Pinpoint the cell where the given text exists, returning its (x, y) midpoint coordinate. 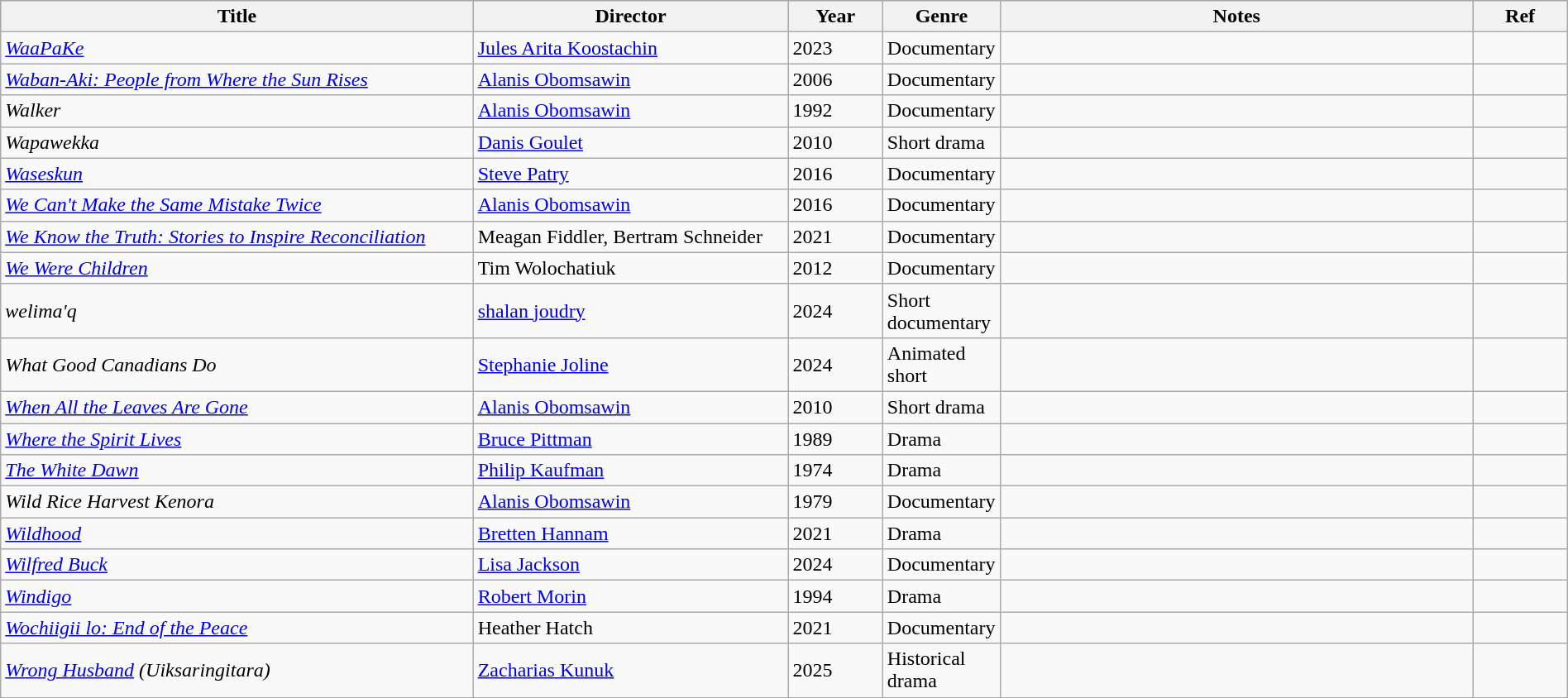
Wapawekka (237, 142)
1974 (835, 471)
Waseskun (237, 174)
Notes (1237, 17)
Heather Hatch (630, 628)
Year (835, 17)
Danis Goulet (630, 142)
Wild Rice Harvest Kenora (237, 502)
We Know the Truth: Stories to Inspire Reconciliation (237, 237)
2006 (835, 79)
Windigo (237, 596)
Philip Kaufman (630, 471)
Tim Wolochatiuk (630, 268)
When All the Leaves Are Gone (237, 407)
Wochiigii lo: End of the Peace (237, 628)
Walker (237, 111)
welima'q (237, 311)
We Were Children (237, 268)
Historical drama (941, 670)
2023 (835, 48)
1992 (835, 111)
1979 (835, 502)
Bretten Hannam (630, 533)
Robert Morin (630, 596)
Wilfred Buck (237, 565)
Meagan Fiddler, Bertram Schneider (630, 237)
shalan joudry (630, 311)
1994 (835, 596)
1989 (835, 439)
Waban-Aki: People from Where the Sun Rises (237, 79)
2012 (835, 268)
Zacharias Kunuk (630, 670)
Wildhood (237, 533)
Where the Spirit Lives (237, 439)
Steve Patry (630, 174)
The White Dawn (237, 471)
Short documentary (941, 311)
Animated short (941, 364)
Jules Arita Koostachin (630, 48)
Genre (941, 17)
2025 (835, 670)
Title (237, 17)
What Good Canadians Do (237, 364)
Stephanie Joline (630, 364)
Lisa Jackson (630, 565)
We Can't Make the Same Mistake Twice (237, 205)
Bruce Pittman (630, 439)
Wrong Husband (Uiksaringitara) (237, 670)
Director (630, 17)
Ref (1520, 17)
WaaPaKe (237, 48)
